Search for the cell housing the specified text and yield its (X, Y) center coordinate. 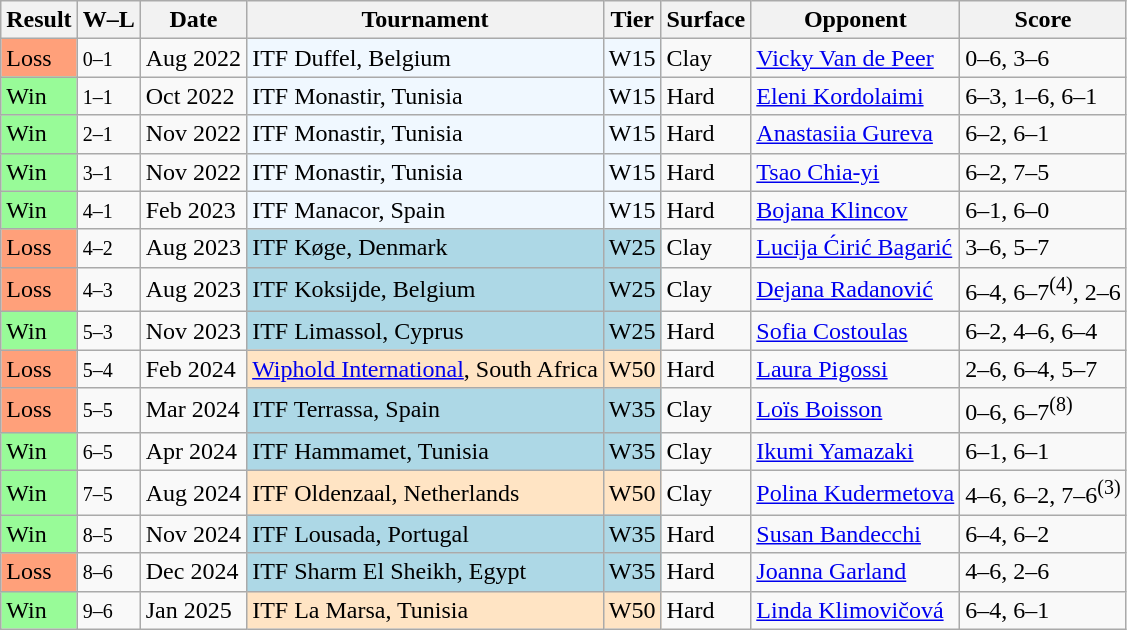
ITF Limassol, Cyprus (426, 331)
Loïs Boisson (856, 410)
6–1, 6–0 (1043, 210)
Nov 2024 (193, 534)
6–2, 6–1 (1043, 134)
2–6, 6–4, 5–7 (1043, 369)
ITF Duffel, Belgium (426, 58)
Date (193, 20)
Aug 2024 (193, 492)
9–6 (108, 610)
6–5 (108, 451)
8–5 (108, 534)
W–L (108, 20)
4–6, 2–6 (1043, 572)
Lucija Ćirić Bagarić (856, 248)
1–1 (108, 96)
Nov 2023 (193, 331)
ITF Manacor, Spain (426, 210)
Linda Klimovičová (856, 610)
Score (1043, 20)
Mar 2024 (193, 410)
ITF Lousada, Portugal (426, 534)
ITF Sharm El Sheikh, Egypt (426, 572)
6–4, 6–7(4), 2–6 (1043, 290)
Tsao Chia-yi (856, 172)
4–2 (108, 248)
3–6, 5–7 (1043, 248)
Feb 2024 (193, 369)
Wiphold International, South Africa (426, 369)
ITF Terrassa, Spain (426, 410)
Oct 2022 (193, 96)
Anastasiia Gureva (856, 134)
2–1 (108, 134)
6–4, 6–1 (1043, 610)
8–6 (108, 572)
ITF Oldenzaal, Netherlands (426, 492)
5–5 (108, 410)
6–2, 7–5 (1043, 172)
4–1 (108, 210)
Polina Kudermetova (856, 492)
Laura Pigossi (856, 369)
Ikumi Yamazaki (856, 451)
ITF La Marsa, Tunisia (426, 610)
0–6, 3–6 (1043, 58)
7–5 (108, 492)
5–3 (108, 331)
Surface (706, 20)
ITF Køge, Denmark (426, 248)
Feb 2023 (193, 210)
0–6, 6–7(8) (1043, 410)
Tournament (426, 20)
ITF Koksijde, Belgium (426, 290)
Sofia Costoulas (856, 331)
5–4 (108, 369)
Bojana Klincov (856, 210)
Vicky Van de Peer (856, 58)
6–2, 4–6, 6–4 (1043, 331)
Jan 2025 (193, 610)
6–3, 1–6, 6–1 (1043, 96)
0–1 (108, 58)
Dec 2024 (193, 572)
ITF Hammamet, Tunisia (426, 451)
Joanna Garland (856, 572)
6–1, 6–1 (1043, 451)
Eleni Kordolaimi (856, 96)
Tier (632, 20)
Apr 2024 (193, 451)
6–4, 6–2 (1043, 534)
4–6, 6–2, 7–6(3) (1043, 492)
Susan Bandecchi (856, 534)
3–1 (108, 172)
Opponent (856, 20)
Aug 2022 (193, 58)
Dejana Radanović (856, 290)
Result (39, 20)
4–3 (108, 290)
